Determine the (x, y) coordinate at the center of the cell enclosing the given text.  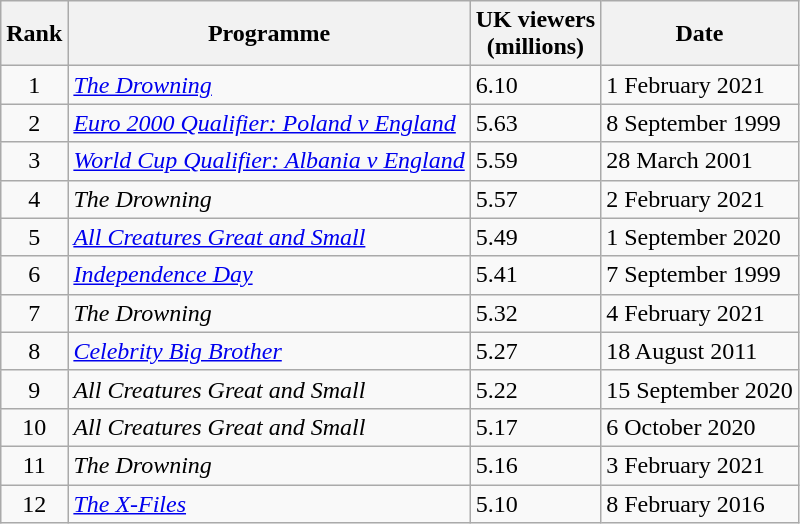
12 (34, 503)
5.32 (535, 313)
10 (34, 427)
5.22 (535, 389)
Rank (34, 34)
15 September 2020 (700, 389)
18 August 2011 (700, 351)
Euro 2000 Qualifier: Poland v England (269, 123)
11 (34, 465)
4 (34, 199)
Celebrity Big Brother (269, 351)
5.27 (535, 351)
6.10 (535, 85)
3 February 2021 (700, 465)
8 September 1999 (700, 123)
UK viewers(millions) (535, 34)
5.10 (535, 503)
6 October 2020 (700, 427)
1 (34, 85)
5.41 (535, 275)
8 (34, 351)
9 (34, 389)
5.17 (535, 427)
The X-Files (269, 503)
2 February 2021 (700, 199)
6 (34, 275)
5.16 (535, 465)
3 (34, 161)
2 (34, 123)
8 February 2016 (700, 503)
World Cup Qualifier: Albania v England (269, 161)
1 September 2020 (700, 237)
Independence Day (269, 275)
5 (34, 237)
5.57 (535, 199)
5.63 (535, 123)
5.49 (535, 237)
5.59 (535, 161)
7 September 1999 (700, 275)
1 February 2021 (700, 85)
7 (34, 313)
28 March 2001 (700, 161)
Programme (269, 34)
4 February 2021 (700, 313)
Date (700, 34)
